From the cell containing the given text, extract its center point as [X, Y] coordinate. 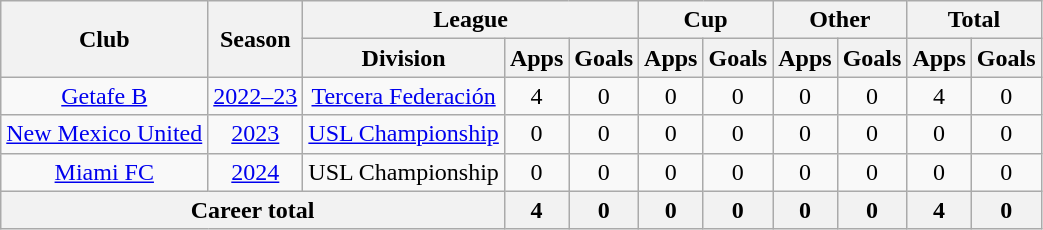
Cup [706, 20]
Season [256, 39]
Total [974, 20]
Division [404, 58]
2022–23 [256, 96]
Getafe B [104, 96]
2023 [256, 134]
Miami FC [104, 172]
Other [840, 20]
Tercera Federación [404, 96]
2024 [256, 172]
New Mexico United [104, 134]
League [471, 20]
Career total [253, 210]
Club [104, 39]
